Output the (X, Y) coordinate of the center of the cell containing the given text.  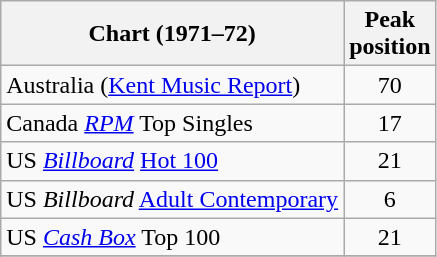
US Billboard Hot 100 (172, 161)
17 (390, 123)
6 (390, 199)
US Cash Box Top 100 (172, 237)
70 (390, 85)
Canada RPM Top Singles (172, 123)
Chart (1971–72) (172, 34)
Australia (Kent Music Report) (172, 85)
Peakposition (390, 34)
US Billboard Adult Contemporary (172, 199)
